Scan for the cell matching the given text and deliver its (x, y) coordinate at center. 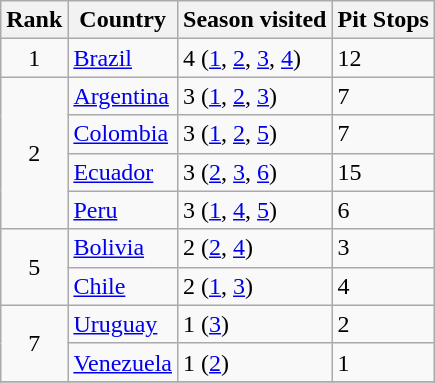
3 (1, 2, 3) (255, 96)
2 (1, 3) (255, 286)
3 (383, 248)
Rank (34, 20)
Colombia (123, 134)
Country (123, 20)
Brazil (123, 58)
12 (383, 58)
Chile (123, 286)
4 (1, 2, 3, 4) (255, 58)
Pit Stops (383, 20)
Argentina (123, 96)
3 (2, 3, 6) (255, 172)
4 (383, 286)
1 (3) (255, 324)
Peru (123, 210)
3 (1, 4, 5) (255, 210)
5 (34, 267)
2 (2, 4) (255, 248)
3 (1, 2, 5) (255, 134)
Uruguay (123, 324)
15 (383, 172)
1 (2) (255, 362)
Ecuador (123, 172)
Bolivia (123, 248)
Venezuela (123, 362)
Season visited (255, 20)
6 (383, 210)
